Capture the cell that displays the provided text and extract its [X, Y] central coordinate. 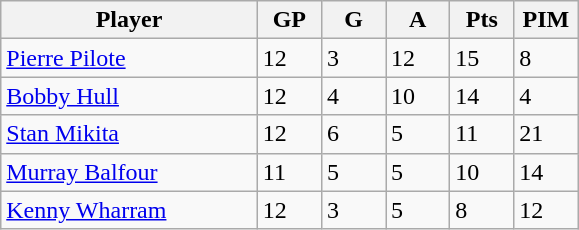
6 [353, 134]
Murray Balfour [130, 172]
Player [130, 20]
Pts [482, 20]
Bobby Hull [130, 96]
A [418, 20]
G [353, 20]
15 [482, 58]
GP [289, 20]
Kenny Wharram [130, 210]
Stan Mikita [130, 134]
PIM [546, 20]
Pierre Pilote [130, 58]
21 [546, 134]
